Scan for the cell matching the given text and deliver its [X, Y] coordinate at center. 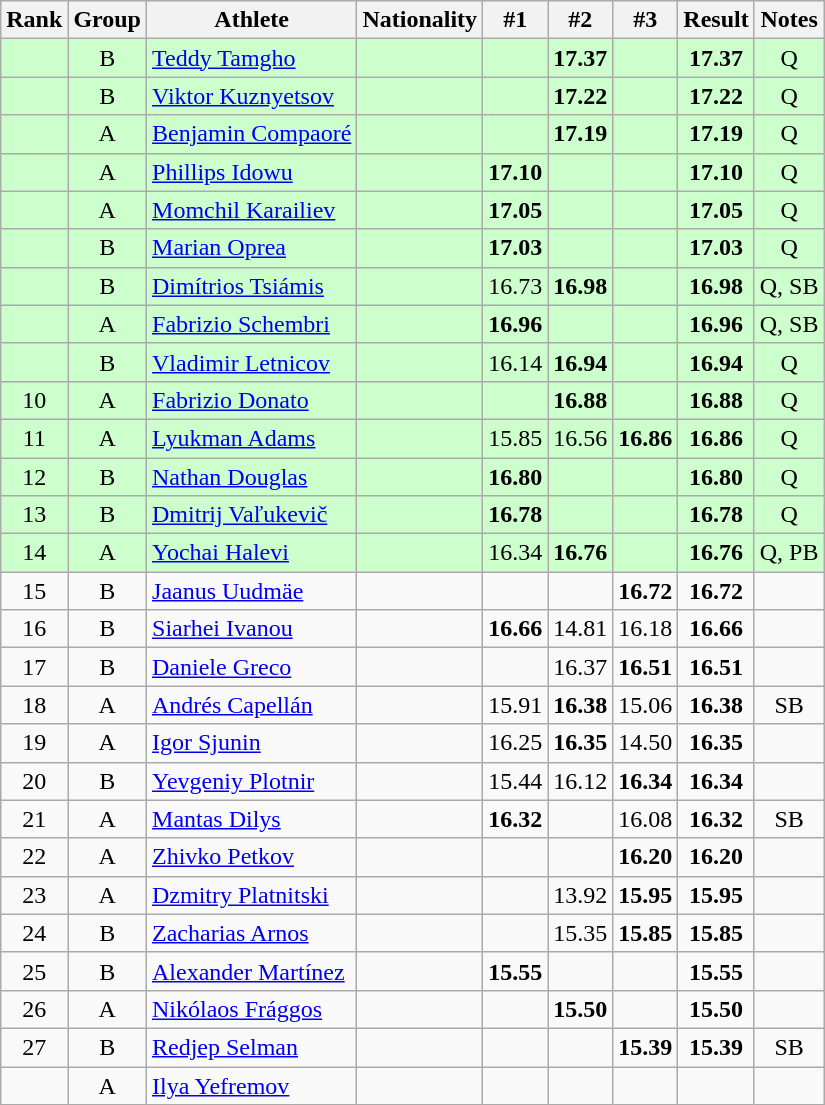
10 [34, 400]
18 [34, 705]
Yochai Halevi [252, 553]
Athlete [252, 20]
Siarhei Ivanou [252, 629]
Benjamin Compaoré [252, 134]
15.91 [516, 705]
16.37 [580, 667]
14 [34, 553]
16.14 [516, 362]
15 [34, 591]
Teddy Tamgho [252, 58]
Zacharias Arnos [252, 933]
14.50 [646, 743]
Alexander Martínez [252, 971]
Yevgeniy Plotnir [252, 781]
16.25 [516, 743]
12 [34, 477]
Fabrizio Schembri [252, 324]
17 [34, 667]
15.44 [516, 781]
Result [716, 20]
Igor Sjunin [252, 743]
Nikólaos Frággos [252, 1009]
Jaanus Uudmäe [252, 591]
15.06 [646, 705]
Daniele Greco [252, 667]
19 [34, 743]
16 [34, 629]
Mantas Dilys [252, 819]
Notes [789, 20]
Lyukman Adams [252, 438]
Viktor Kuznyetsov [252, 96]
27 [34, 1047]
24 [34, 933]
16.12 [580, 781]
26 [34, 1009]
#1 [516, 20]
Dzmitry Platnitski [252, 895]
Phillips Idowu [252, 172]
22 [34, 857]
Q, PB [789, 553]
#3 [646, 20]
Nationality [420, 20]
Redjep Selman [252, 1047]
16.08 [646, 819]
25 [34, 971]
15.35 [580, 933]
23 [34, 895]
Rank [34, 20]
Fabrizio Donato [252, 400]
11 [34, 438]
Andrés Capellán [252, 705]
Vladimir Letnicov [252, 362]
13.92 [580, 895]
Group [108, 20]
Nathan Douglas [252, 477]
Dimítrios Tsiámis [252, 286]
20 [34, 781]
14.81 [580, 629]
Momchil Karailiev [252, 210]
#2 [580, 20]
16.73 [516, 286]
Marian Oprea [252, 248]
13 [34, 515]
21 [34, 819]
Ilya Yefremov [252, 1085]
Zhivko Petkov [252, 857]
16.18 [646, 629]
16.56 [580, 438]
Dmitrij Vaľukevič [252, 515]
